For the text-containing cell, return its midpoint in (X, Y) coordinate format. 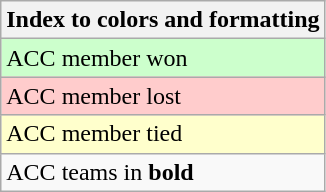
ACC member won (163, 58)
ACC teams in bold (163, 172)
ACC member tied (163, 134)
ACC member lost (163, 96)
Index to colors and formatting (163, 20)
